Find where the given text appears and provide that cell's center as [x, y] coordinate. 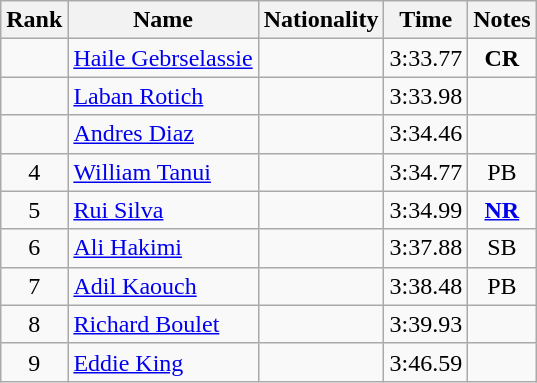
3:33.98 [426, 96]
3:37.88 [426, 248]
Ali Hakimi [163, 248]
Richard Boulet [163, 324]
3:34.77 [426, 172]
Adil Kaouch [163, 286]
3:46.59 [426, 362]
Time [426, 20]
Notes [502, 20]
Rui Silva [163, 210]
Name [163, 20]
3:39.93 [426, 324]
7 [34, 286]
3:34.99 [426, 210]
William Tanui [163, 172]
Rank [34, 20]
Laban Rotich [163, 96]
3:33.77 [426, 58]
9 [34, 362]
SB [502, 248]
3:34.46 [426, 134]
4 [34, 172]
NR [502, 210]
Eddie King [163, 362]
CR [502, 58]
Haile Gebrselassie [163, 58]
5 [34, 210]
6 [34, 248]
Nationality [321, 20]
Andres Diaz [163, 134]
8 [34, 324]
3:38.48 [426, 286]
